Capture the cell that displays the provided text and extract its [x, y] central coordinate. 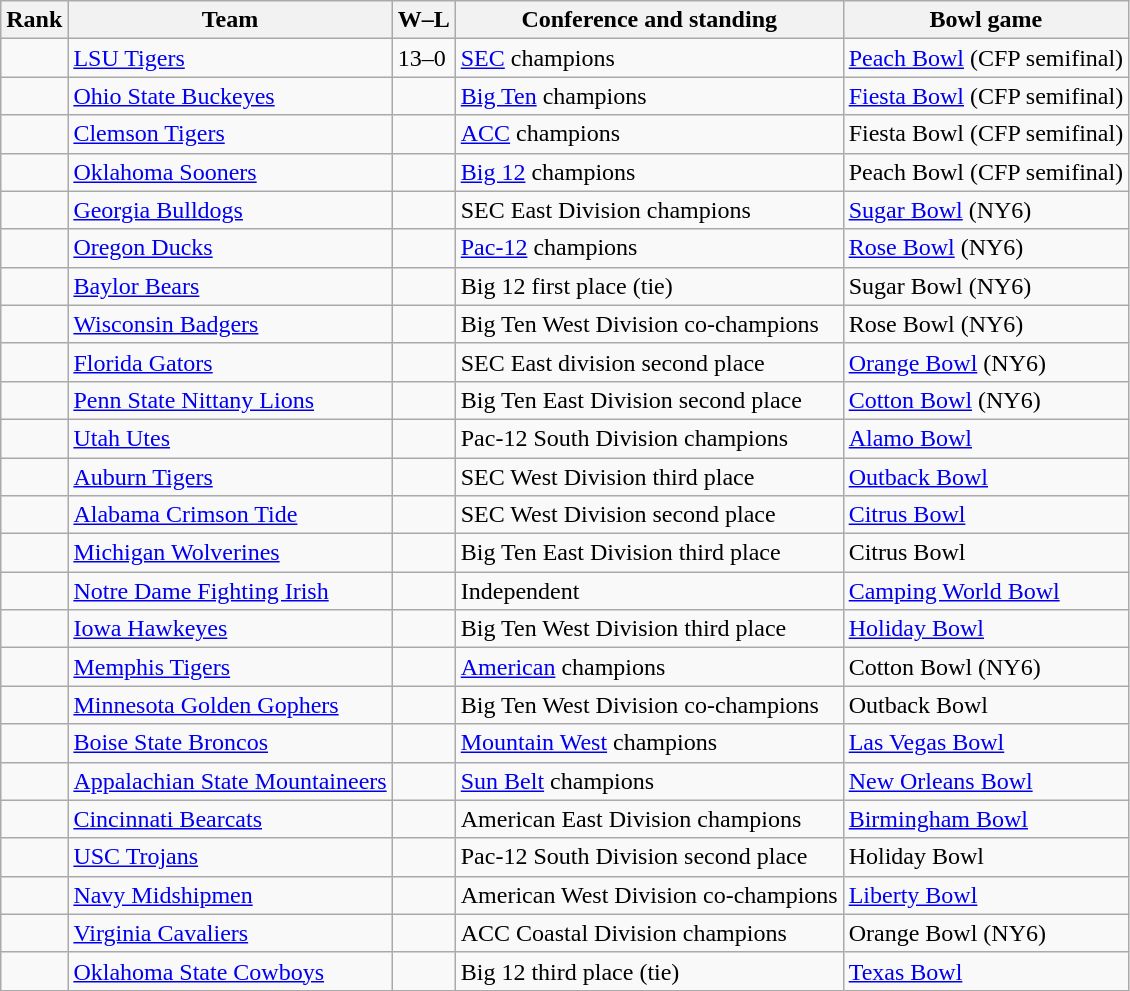
Penn State Nittany Lions [230, 400]
Cincinnati Bearcats [230, 819]
Mountain West champions [649, 743]
Las Vegas Bowl [986, 743]
Team [230, 20]
Baylor Bears [230, 286]
Virginia Cavaliers [230, 933]
Camping World Bowl [986, 591]
Navy Midshipmen [230, 895]
Pac-12 champions [649, 248]
Big Ten champions [649, 96]
Appalachian State Mountaineers [230, 781]
Georgia Bulldogs [230, 210]
Iowa Hawkeyes [230, 629]
Pac-12 South Division champions [649, 438]
Wisconsin Badgers [230, 324]
Auburn Tigers [230, 477]
Sun Belt champions [649, 781]
Utah Utes [230, 438]
American West Division co-champions [649, 895]
Big Ten East Division third place [649, 553]
Michigan Wolverines [230, 553]
Memphis Tigers [230, 667]
Boise State Broncos [230, 743]
Pac-12 South Division second place [649, 857]
American champions [649, 667]
Oklahoma State Cowboys [230, 971]
Texas Bowl [986, 971]
Birmingham Bowl [986, 819]
13–0 [424, 58]
American East Division champions [649, 819]
W–L [424, 20]
SEC East division second place [649, 362]
LSU Tigers [230, 58]
Bowl game [986, 20]
USC Trojans [230, 857]
Oregon Ducks [230, 248]
Big 12 champions [649, 172]
Conference and standing [649, 20]
Big Ten East Division second place [649, 400]
SEC East Division champions [649, 210]
Alabama Crimson Tide [230, 515]
SEC West Division second place [649, 515]
Notre Dame Fighting Irish [230, 591]
Big 12 first place (tie) [649, 286]
Florida Gators [230, 362]
New Orleans Bowl [986, 781]
Ohio State Buckeyes [230, 96]
Alamo Bowl [986, 438]
ACC champions [649, 134]
Minnesota Golden Gophers [230, 705]
Rank [34, 20]
Big 12 third place (tie) [649, 971]
Independent [649, 591]
Big Ten West Division third place [649, 629]
Clemson Tigers [230, 134]
SEC champions [649, 58]
Liberty Bowl [986, 895]
ACC Coastal Division champions [649, 933]
SEC West Division third place [649, 477]
Oklahoma Sooners [230, 172]
